Identify which cell holds the provided text, then report its [X, Y] central coordinate. 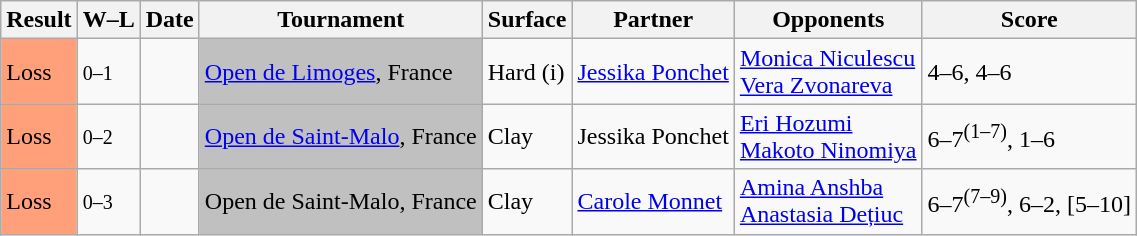
Partner [653, 20]
Carole Monnet [653, 202]
0–3 [108, 202]
Result [39, 20]
6–7(1–7), 1–6 [1029, 136]
Date [170, 20]
Monica Niculescu Vera Zvonareva [828, 72]
Surface [527, 20]
Open de Limoges, France [340, 72]
Opponents [828, 20]
Amina Anshba Anastasia Dețiuc [828, 202]
Eri Hozumi Makoto Ninomiya [828, 136]
0–2 [108, 136]
Score [1029, 20]
6–7(7–9), 6–2, [5–10] [1029, 202]
Tournament [340, 20]
Hard (i) [527, 72]
W–L [108, 20]
4–6, 4–6 [1029, 72]
0–1 [108, 72]
